Provide the [x, y] coordinate of the cell's center where the given text is located.  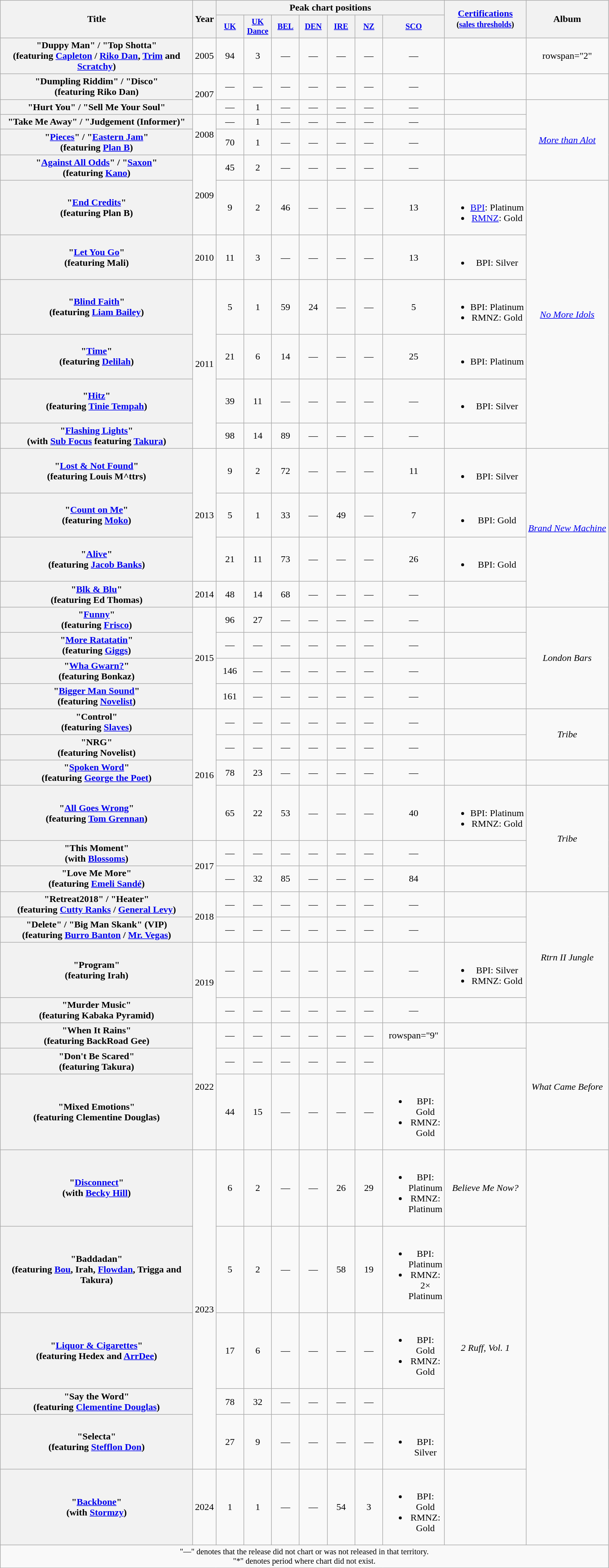
146 [230, 671]
"End Credits"(featuring Plan B) [96, 208]
45 [230, 168]
70 [230, 142]
"Bigger Man Sound"(featuring Novelist) [96, 696]
BEL [285, 27]
"Pieces" / "Eastern Jam"(featuring Plan B) [96, 142]
IRE [341, 27]
65 [230, 813]
BPI: Platinum [485, 357]
"Delete" / "Big Man Skank" (VIP)(featuring Burro Banton / Mr. Vegas) [96, 930]
54 [341, 1507]
BPI: PlatinumRMNZ: Platinum [414, 1188]
BPI: PlatinumRMNZ: 2× Platinum [414, 1269]
What Came Before [567, 1086]
"Alive"(featuring Jacob Banks) [96, 559]
Year [205, 19]
85 [285, 879]
"Murder Music"(featuring Kabaka Pyramid) [96, 1010]
"Against All Odds" / "Saxon"(featuring Kano) [96, 168]
96 [230, 619]
"When It Rains"(featuring BackRoad Gee) [96, 1036]
2024 [205, 1507]
2 Ruff, Vol. 1 [485, 1348]
BPI: SilverRMNZ: Gold [485, 970]
London Bars [567, 658]
"All Goes Wrong"(featuring Tom Grennan) [96, 813]
Certifications(sales thresholds) [485, 19]
2010 [205, 257]
"Let You Go"(featuring Mali) [96, 257]
89 [285, 436]
rowspan="2" [567, 56]
rowspan="9" [414, 1036]
24 [313, 307]
40 [414, 813]
More than Alot [567, 140]
"Duppy Man" / "Top Shotta"(featuring Capleton / Riko Dan, Trim and Scratchy) [96, 56]
"More Ratatatin"(featuring Giggs) [96, 645]
2005 [205, 56]
98 [230, 436]
94 [230, 56]
39 [230, 401]
UK [230, 27]
"Love Me More"(featuring Emeli Sandé) [96, 879]
"Wha Gwarn?"(featuring Bonkaz) [96, 671]
"Say the Word"(featuring Clementine Douglas) [96, 1402]
"Disconnect"(with Becky Hill) [96, 1188]
161 [230, 696]
"Blind Faith"(featuring Liam Bailey) [96, 307]
49 [341, 515]
2013 [205, 515]
2011 [205, 364]
"Lost & Not Found"(featuring Louis M^ttrs) [96, 470]
"Backbone"(with Stormzy) [96, 1507]
"Retreat2018" / "Heater"(featuring Cutty Ranks / General Levy) [96, 904]
29 [369, 1188]
"Take Me Away" / "Judgement (Informer)" [96, 122]
"Hitz"(featuring Tinie Tempah) [96, 401]
7 [414, 515]
"Flashing Lights"(with Sub Focus featuring Takura) [96, 436]
2015 [205, 658]
68 [285, 594]
2007 [205, 94]
"Dumpling Riddim" / "Disco"(featuring Riko Dan) [96, 87]
44 [230, 1112]
"NRG"(featuring Novelist) [96, 747]
73 [285, 559]
2016 [205, 775]
33 [285, 515]
"Liquor & Cigarettes"(featuring Hedex and ArrDee) [96, 1351]
Rtrn II Jungle [567, 957]
UK Dance [258, 27]
"Funny"(featuring Frisco) [96, 619]
"Control"(featuring Slaves) [96, 722]
58 [341, 1269]
SCO [414, 27]
"Spoken Word"(featuring George the Poet) [96, 773]
23 [258, 773]
No More Idols [567, 314]
2019 [205, 982]
"Selecta"(featuring Stefflon Don) [96, 1442]
DEN [313, 27]
72 [285, 470]
84 [414, 879]
NZ [369, 27]
Album [567, 19]
22 [258, 813]
Brand New Machine [567, 528]
"Time"(featuring Delilah) [96, 357]
"Program"(featuring Irah) [96, 970]
2009 [205, 195]
48 [230, 594]
Title [96, 19]
2008 [205, 135]
"Baddadan"(featuring Bou, Irah, Flowdan, Trigga and Takura) [96, 1269]
"Hurt You" / "Sell Me Your Soul" [96, 107]
59 [285, 307]
2022 [205, 1086]
2023 [205, 1310]
"—" denotes that the release did not chart or was not released in that territory."*" denotes period where chart did not exist. [304, 1557]
53 [285, 813]
"Don't Be Scared"(featuring Takura) [96, 1061]
Peak chart positions [330, 8]
46 [285, 208]
"This Moment"(with Blossoms) [96, 853]
2014 [205, 594]
19 [369, 1269]
17 [230, 1351]
"Blk & Blu"(featuring Ed Thomas) [96, 594]
"Count on Me"(featuring Moko) [96, 515]
"Mixed Emotions"(featuring Clementine Douglas) [96, 1112]
2018 [205, 917]
Believe Me Now? [485, 1188]
2017 [205, 866]
25 [414, 357]
15 [258, 1112]
